Provide the [X, Y] coordinate of the cell's center where the given text is located.  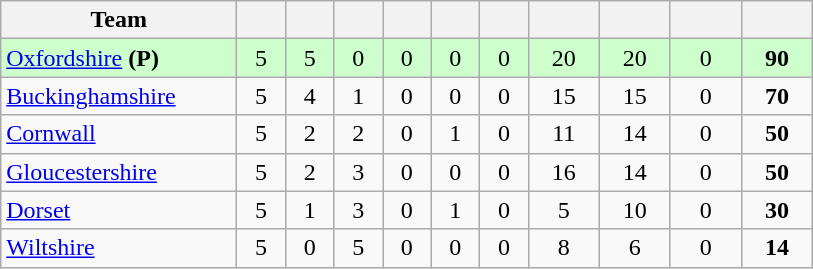
Cornwall [119, 134]
70 [776, 96]
11 [564, 134]
8 [564, 248]
6 [634, 248]
Oxfordshire (P) [119, 58]
4 [310, 96]
Dorset [119, 210]
16 [564, 172]
30 [776, 210]
10 [634, 210]
Team [119, 20]
Gloucestershire [119, 172]
90 [776, 58]
Wiltshire [119, 248]
Buckinghamshire [119, 96]
